Extract the [x, y] coordinate from the center of the cell holding the provided text.  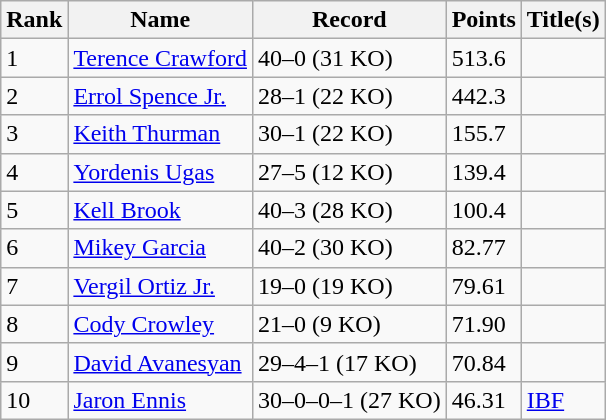
Errol Spence Jr. [160, 96]
Cody Crowley [160, 324]
27–5 (12 KO) [349, 172]
40–3 (28 KO) [349, 210]
Title(s) [563, 20]
3 [34, 134]
Name [160, 20]
29–4–1 (17 KO) [349, 362]
Rank [34, 20]
David Avanesyan [160, 362]
4 [34, 172]
Terence Crawford [160, 58]
442.3 [484, 96]
30–1 (22 KO) [349, 134]
30–0–0–1 (27 KO) [349, 400]
46.31 [484, 400]
100.4 [484, 210]
5 [34, 210]
Points [484, 20]
Kell Brook [160, 210]
40–2 (30 KO) [349, 248]
40–0 (31 KO) [349, 58]
82.77 [484, 248]
10 [34, 400]
Vergil Ortiz Jr. [160, 286]
513.6 [484, 58]
21–0 (9 KO) [349, 324]
Record [349, 20]
IBF [563, 400]
139.4 [484, 172]
8 [34, 324]
2 [34, 96]
1 [34, 58]
70.84 [484, 362]
71.90 [484, 324]
9 [34, 362]
79.61 [484, 286]
19–0 (19 KO) [349, 286]
6 [34, 248]
7 [34, 286]
Yordenis Ugas [160, 172]
Mikey Garcia [160, 248]
Keith Thurman [160, 134]
155.7 [484, 134]
28–1 (22 KO) [349, 96]
Jaron Ennis [160, 400]
